Search for the cell housing the specified text and yield its (X, Y) center coordinate. 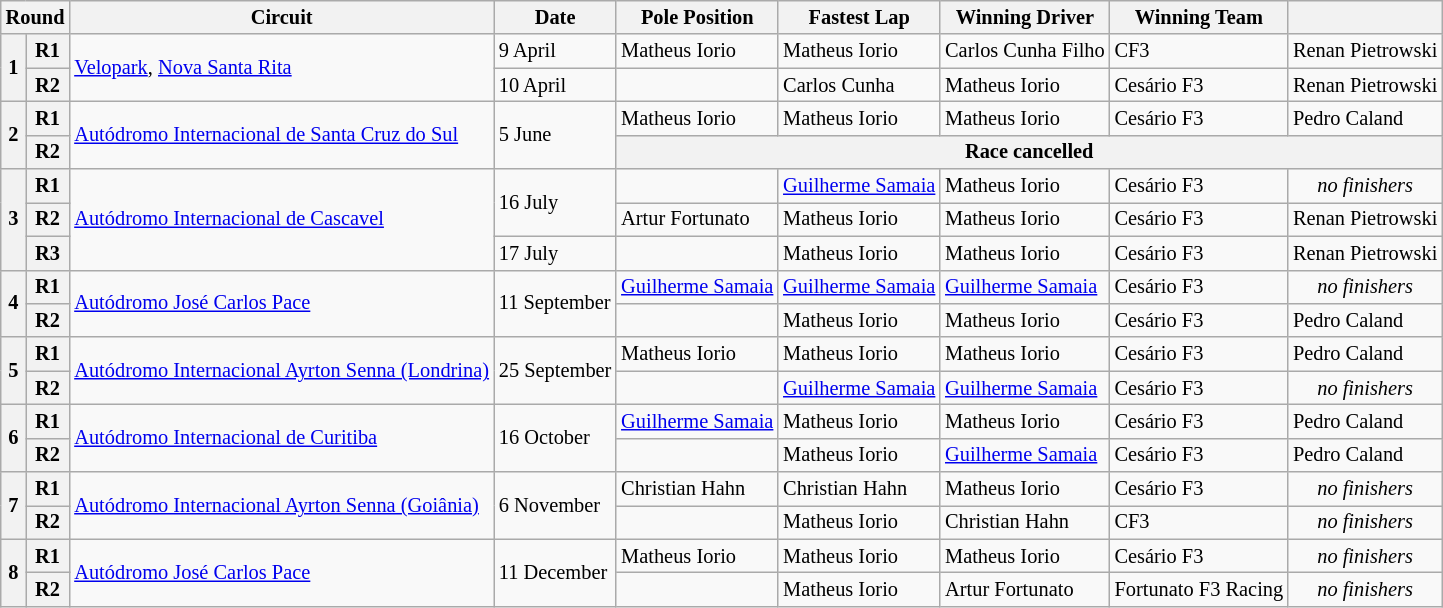
4 (14, 304)
11 December (555, 572)
1 (14, 68)
R3 (48, 253)
8 (14, 572)
17 July (555, 253)
Autódromo Internacional Ayrton Senna (Londrina) (282, 370)
Winning Driver (1024, 17)
5 June (555, 134)
25 September (555, 370)
16 October (555, 438)
16 July (555, 202)
Autódromo Internacional Ayrton Senna (Goiânia) (282, 506)
9 April (555, 51)
Carlos Cunha (859, 85)
Autódromo Internacional de Curitiba (282, 438)
6 November (555, 506)
Autódromo Internacional de Cascavel (282, 220)
5 (14, 370)
Velopark, Nova Santa Rita (282, 68)
Race cancelled (1029, 152)
Carlos Cunha Filho (1024, 51)
10 April (555, 85)
Winning Team (1199, 17)
2 (14, 134)
Round (36, 17)
3 (14, 220)
11 September (555, 304)
7 (14, 506)
Autódromo Internacional de Santa Cruz do Sul (282, 134)
Pole Position (697, 17)
Fastest Lap (859, 17)
Circuit (282, 17)
Fortunato F3 Racing (1199, 589)
6 (14, 438)
Date (555, 17)
